Return the [x, y] coordinate for the center point of the cell that contains the specified text.  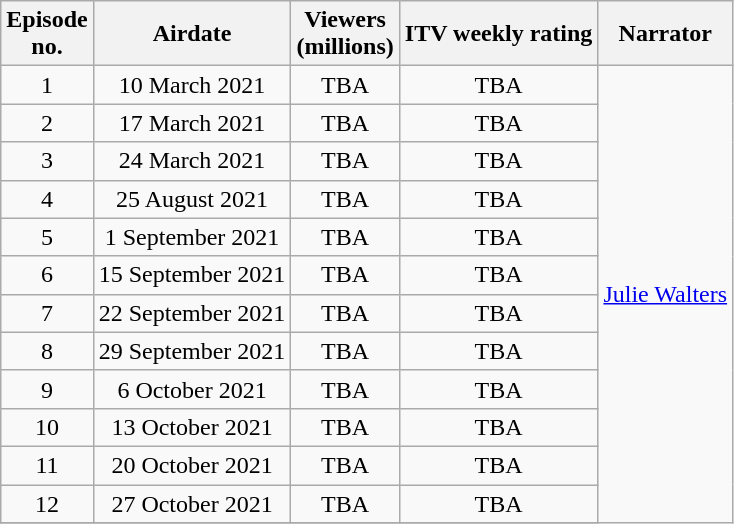
7 [47, 313]
24 March 2021 [192, 161]
10 March 2021 [192, 85]
6 October 2021 [192, 389]
Airdate [192, 34]
27 October 2021 [192, 503]
Narrator [666, 34]
29 September 2021 [192, 351]
13 October 2021 [192, 427]
ITV weekly rating [498, 34]
20 October 2021 [192, 465]
15 September 2021 [192, 275]
12 [47, 503]
22 September 2021 [192, 313]
5 [47, 237]
Viewers(millions) [345, 34]
8 [47, 351]
6 [47, 275]
2 [47, 123]
1 [47, 85]
10 [47, 427]
11 [47, 465]
Julie Walters [666, 294]
Episodeno. [47, 34]
17 March 2021 [192, 123]
9 [47, 389]
3 [47, 161]
4 [47, 199]
1 September 2021 [192, 237]
25 August 2021 [192, 199]
